Pinpoint the cell where the given text exists, returning its (X, Y) midpoint coordinate. 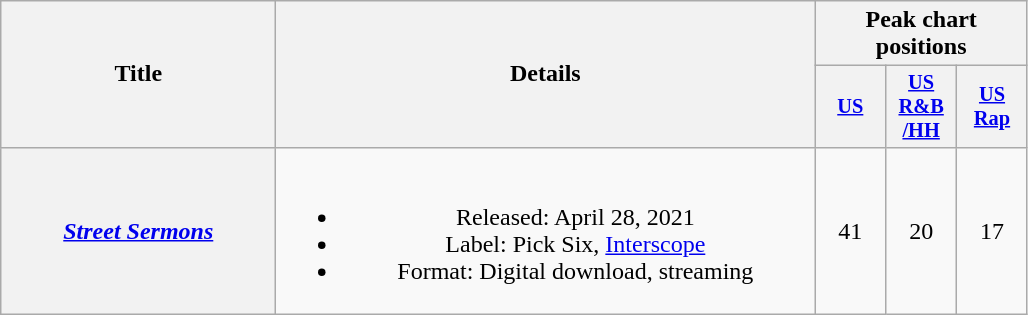
US Rap (992, 107)
US (850, 107)
Peak chart positions (922, 34)
Title (138, 74)
41 (850, 230)
20 (922, 230)
Details (546, 74)
US R&B/HH (922, 107)
17 (992, 230)
Street Sermons (138, 230)
Released: April 28, 2021Label: Pick Six, InterscopeFormat: Digital download, streaming (546, 230)
